Return [X, Y] of the center of cell containing provided text 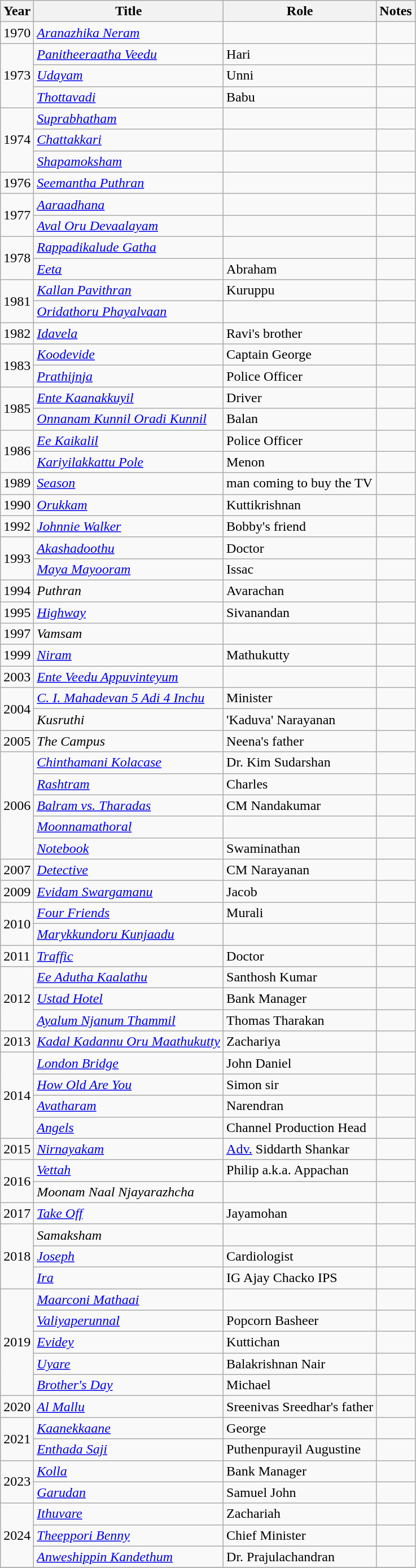
Uyare [129, 1364]
man coming to buy the TV [300, 483]
Moonam Naal Njayarazhcha [129, 1192]
2021 [17, 1439]
Avarachan [300, 591]
1990 [17, 505]
Sivanandan [300, 612]
Ente Kaanakkuyil [129, 398]
Prathijnja [129, 376]
Orukkam [129, 505]
Jayamohan [300, 1213]
Aaraadhana [129, 204]
Issac [300, 569]
1985 [17, 408]
2023 [17, 1482]
Neena's father [300, 741]
Vettah [129, 1170]
Zachariya [300, 1042]
Philip a.k.a. Appachan [300, 1170]
Samuel John [300, 1492]
Ravi's brother [300, 333]
CM Nandakumar [300, 805]
Balakrishnan Nair [300, 1364]
Akashadoothu [129, 548]
2011 [17, 956]
2005 [17, 741]
Moonnamathoral [129, 827]
Bobby's friend [300, 526]
2009 [17, 891]
2024 [17, 1535]
Nirnayakam [129, 1149]
Narendran [300, 1106]
John Daniel [300, 1063]
2016 [17, 1181]
Season [129, 483]
1997 [17, 634]
Kariyilakkattu Pole [129, 462]
Notebook [129, 848]
Rashtram [129, 784]
Kuttikrishnan [300, 505]
Popcorn Basheer [300, 1321]
Zachariah [300, 1514]
Murali [300, 913]
2013 [17, 1042]
Puthenpurayil Augustine [300, 1450]
Babu [300, 97]
Maarconi Mathaai [129, 1299]
IG Ajay Chacko IPS [300, 1278]
Swaminathan [300, 848]
Role [300, 11]
Kaanekkaane [129, 1428]
Onnanam Kunnil Oradi Kunnil [129, 419]
1978 [17, 258]
Joseph [129, 1256]
Angels [129, 1127]
Koodevide [129, 355]
Jacob [300, 891]
2010 [17, 923]
1986 [17, 451]
Johnnie Walker [129, 526]
CM Narayanan [300, 870]
Dr. Prajulachandran [300, 1557]
Puthran [129, 591]
Enthada Saji [129, 1450]
Traffic [129, 956]
How Old Are You [129, 1085]
Menon [300, 462]
Abraham [300, 269]
2014 [17, 1095]
Avatharam [129, 1106]
Idavela [129, 333]
C. I. Mahadevan 5 Adi 4 Inchu [129, 698]
Ithuvare [129, 1514]
2006 [17, 805]
Thomas Tharakan [300, 1020]
Sreenivas Sreedhar's father [300, 1407]
Highway [129, 612]
Adv. Siddarth Shankar [300, 1149]
Anweshippin Kandethum [129, 1557]
Shapamoksham [129, 161]
Evidam Swargamanu [129, 891]
Michael [300, 1385]
2007 [17, 870]
Thottavadi [129, 97]
1981 [17, 301]
Niram [129, 655]
Year [17, 11]
Aval Oru Devaalayam [129, 226]
Kusruthi [129, 720]
1973 [17, 76]
Vamsam [129, 634]
Rappadikalude Gatha [129, 247]
2019 [17, 1342]
Cardiologist [300, 1256]
1999 [17, 655]
Kuruppu [300, 290]
Eeta [129, 269]
Theeppori Benny [129, 1535]
Minister [300, 698]
Mathukutty [300, 655]
Kuttichan [300, 1342]
Take Off [129, 1213]
1982 [17, 333]
1989 [17, 483]
1977 [17, 215]
Hari [300, 54]
2004 [17, 709]
Simon sir [300, 1085]
Kolla [129, 1471]
Chattakkari [129, 140]
2017 [17, 1213]
Chinthamani Kolacase [129, 763]
Chief Minister [300, 1535]
Evidey [129, 1342]
1992 [17, 526]
Balan [300, 419]
Ira [129, 1278]
Valiyaperunnal [129, 1321]
Unni [300, 76]
1976 [17, 183]
Kadal Kadannu Oru Maathukutty [129, 1042]
1994 [17, 591]
Al Mallu [129, 1407]
George [300, 1428]
1974 [17, 140]
2015 [17, 1149]
Marykkundoru Kunjaadu [129, 934]
2012 [17, 999]
Notes [396, 11]
London Bridge [129, 1063]
1970 [17, 33]
Balram vs. Tharadas [129, 805]
1993 [17, 558]
Detective [129, 870]
Panitheeraatha Veedu [129, 54]
Maya Mayooram [129, 569]
Four Friends [129, 913]
Santhosh Kumar [300, 977]
Dr. Kim Sudarshan [300, 763]
Aranazhika Neram [129, 33]
2003 [17, 677]
Ustad Hotel [129, 999]
Seemantha Puthran [129, 183]
Kallan Pavithran [129, 290]
Samaksham [129, 1235]
Ee Kaikalil [129, 441]
Suprabhatham [129, 118]
Udayam [129, 76]
Driver [300, 398]
Ee Adutha Kaalathu [129, 977]
The Campus [129, 741]
'Kaduva' Narayanan [300, 720]
Garudan [129, 1492]
1983 [17, 365]
Oridathoru Phayalvaan [129, 312]
Charles [300, 784]
Brother's Day [129, 1385]
Ayalum Njanum Thammil [129, 1020]
1995 [17, 612]
Title [129, 11]
2020 [17, 1407]
2018 [17, 1256]
Ente Veedu Appuvinteyum [129, 677]
Channel Production Head [300, 1127]
Captain George [300, 355]
